Detect which cell encompasses the target text, then output its (x, y) center coordinate. 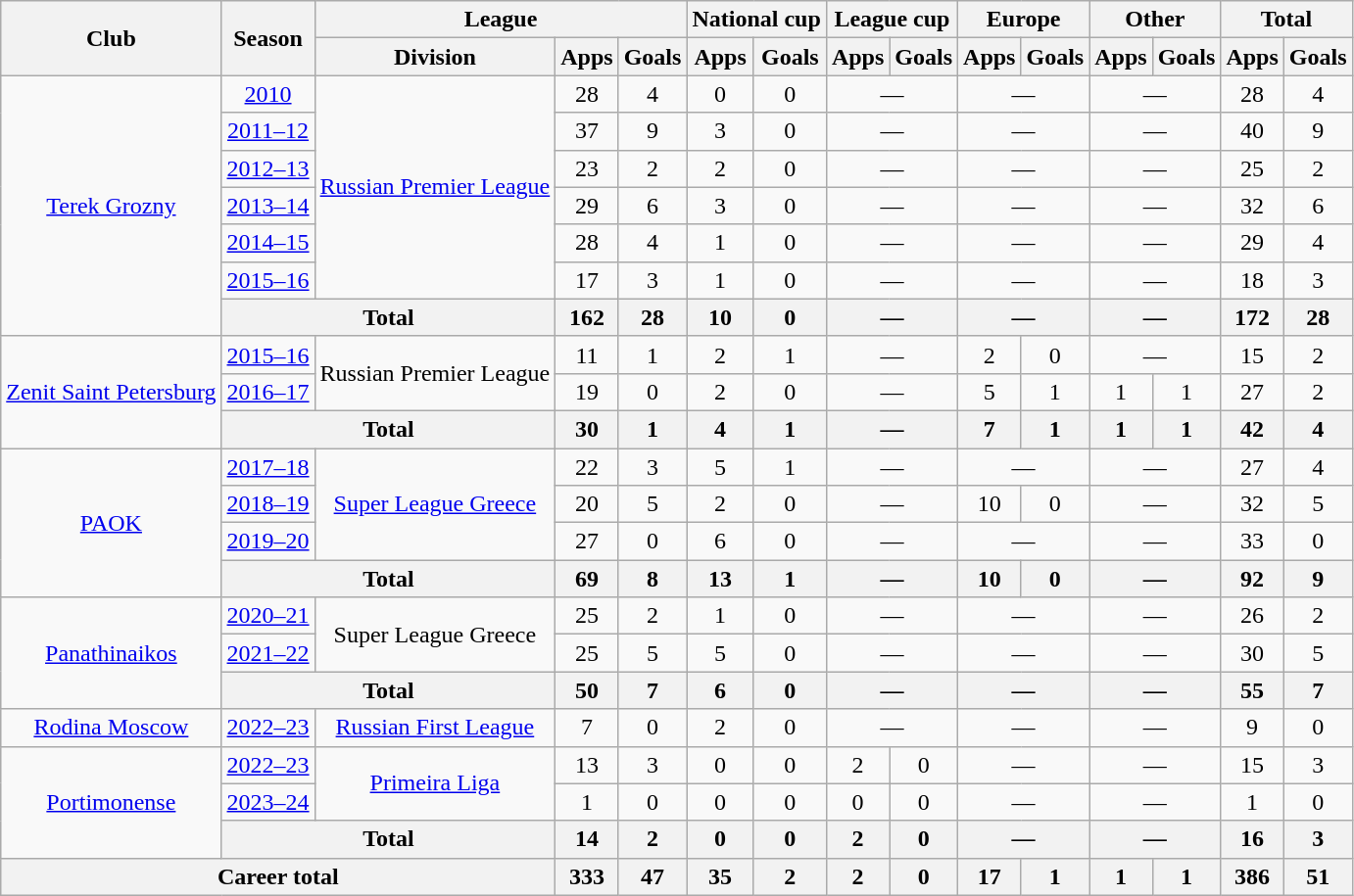
23 (587, 168)
Panathinaikos (112, 653)
Career total (278, 876)
Primeira Liga (435, 783)
2021–22 (268, 653)
2017–18 (268, 467)
Portimonense (112, 802)
333 (587, 876)
55 (1252, 690)
37 (587, 131)
National cup (756, 20)
Season (268, 38)
40 (1252, 131)
League cup (892, 20)
PAOK (112, 523)
2013–14 (268, 206)
2011–12 (268, 131)
47 (653, 876)
26 (1252, 616)
2019–20 (268, 542)
14 (587, 839)
2014–15 (268, 243)
2020–21 (268, 616)
Division (435, 57)
33 (1252, 542)
Europe (1024, 20)
19 (587, 392)
2012–13 (268, 168)
386 (1252, 876)
Other (1155, 20)
2018–19 (268, 504)
2016–17 (268, 392)
16 (1252, 839)
8 (653, 579)
69 (587, 579)
172 (1252, 317)
Rodina Moscow (112, 728)
18 (1252, 280)
Club (112, 38)
42 (1252, 429)
2023–24 (268, 802)
22 (587, 467)
50 (587, 690)
162 (587, 317)
11 (587, 354)
Russian First League (435, 728)
2010 (268, 94)
League (501, 20)
92 (1252, 579)
Zenit Saint Petersburg (112, 392)
20 (587, 504)
35 (720, 876)
51 (1318, 876)
Terek Grozny (112, 206)
